Scan for the cell matching the given text and deliver its (x, y) coordinate at center. 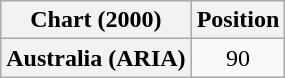
90 (238, 58)
Chart (2000) (96, 20)
Position (238, 20)
Australia (ARIA) (96, 58)
